Determine the (x, y) coordinate at the center of the cell enclosing the given text.  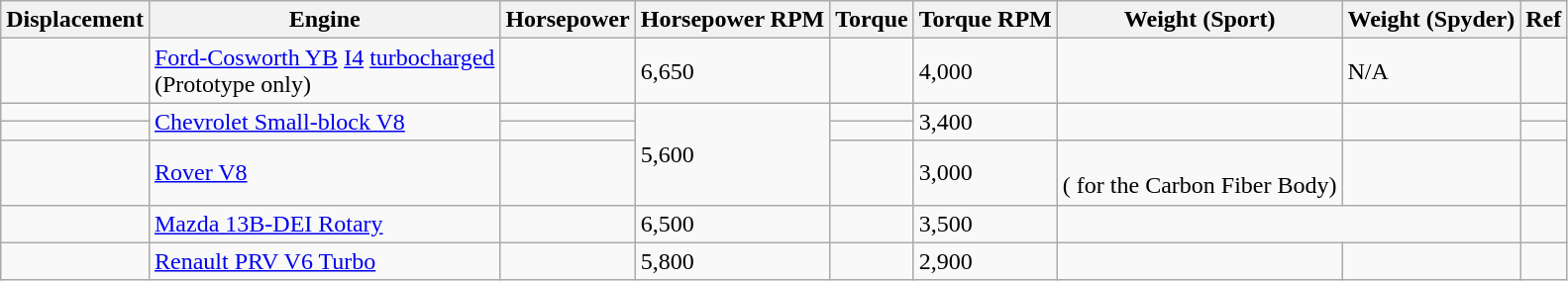
3,400 (985, 122)
Displacement (75, 20)
Horsepower RPM (733, 20)
N/A (1431, 71)
Engine (324, 20)
6,650 (733, 71)
Horsepower (568, 20)
Ref (1543, 20)
5,600 (733, 154)
4,000 (985, 71)
Torque (872, 20)
( for the Carbon Fiber Body) (1200, 172)
Chevrolet Small-block V8 (324, 122)
Renault PRV V6 Turbo (324, 261)
5,800 (733, 261)
Mazda 13B-DEI Rotary (324, 224)
6,500 (733, 224)
Ford-Cosworth YB I4 turbocharged(Prototype only) (324, 71)
Weight (Sport) (1200, 20)
3,500 (985, 224)
3,000 (985, 172)
Rover V8 (324, 172)
Weight (Spyder) (1431, 20)
2,900 (985, 261)
Torque RPM (985, 20)
